For the text-containing cell, return its midpoint in (x, y) coordinate format. 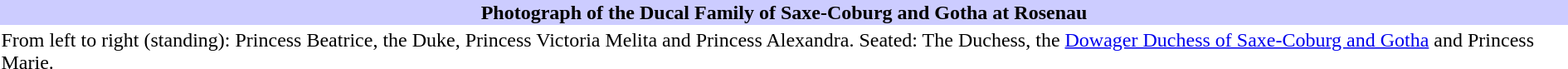
Photograph of the Ducal Family of Saxe-Coburg and Gotha at Rosenau (784, 12)
